Scan for the cell matching the given text and deliver its (X, Y) coordinate at center. 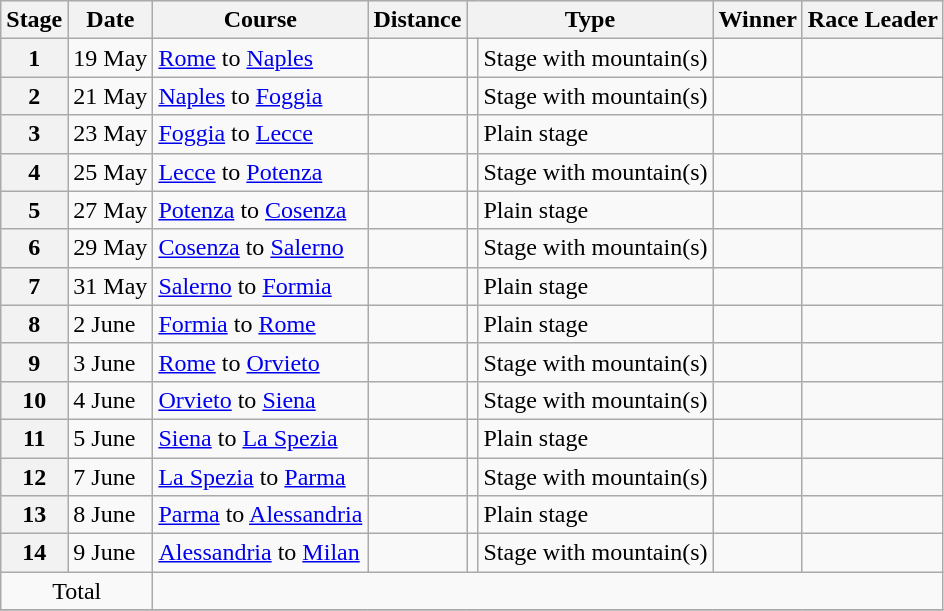
5 June (110, 438)
8 (34, 324)
6 (34, 248)
Type (590, 20)
Orvieto to Siena (260, 400)
27 May (110, 210)
Foggia to Lecce (260, 134)
19 May (110, 58)
Salerno to Formia (260, 286)
Naples to Foggia (260, 96)
Distance (418, 20)
31 May (110, 286)
3 June (110, 362)
2 June (110, 324)
Total (77, 591)
Rome to Orvieto (260, 362)
10 (34, 400)
29 May (110, 248)
21 May (110, 96)
Siena to La Spezia (260, 438)
5 (34, 210)
7 June (110, 477)
3 (34, 134)
9 June (110, 553)
11 (34, 438)
Parma to Alessandria (260, 515)
1 (34, 58)
13 (34, 515)
2 (34, 96)
Formia to Rome (260, 324)
Course (260, 20)
Date (110, 20)
4 (34, 172)
Lecce to Potenza (260, 172)
8 June (110, 515)
Race Leader (872, 20)
Stage (34, 20)
4 June (110, 400)
Potenza to Cosenza (260, 210)
23 May (110, 134)
7 (34, 286)
25 May (110, 172)
Alessandria to Milan (260, 553)
9 (34, 362)
12 (34, 477)
Winner (758, 20)
Rome to Naples (260, 58)
La Spezia to Parma (260, 477)
Cosenza to Salerno (260, 248)
14 (34, 553)
